Extract the (X, Y) coordinate from the center of the cell holding the provided text.  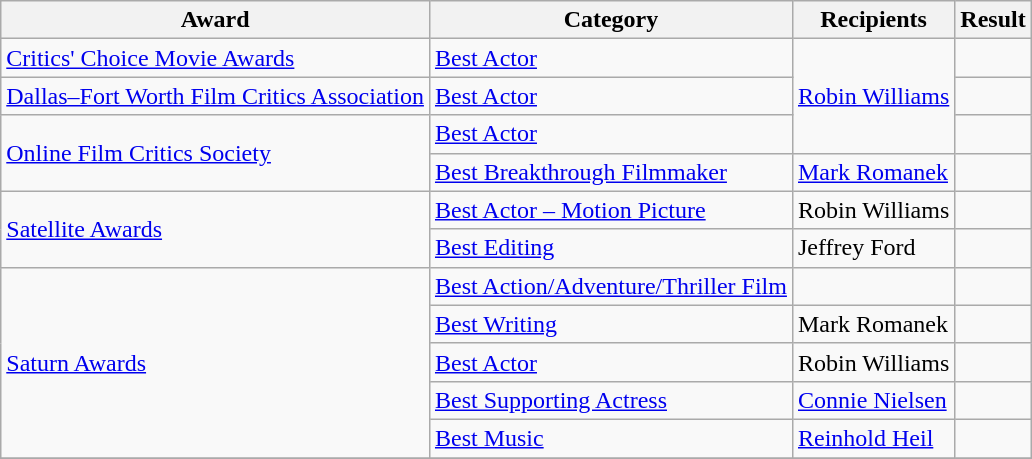
Saturn Awards (216, 362)
Recipients (873, 20)
Jeffrey Ford (873, 248)
Award (216, 20)
Dallas–Fort Worth Film Critics Association (216, 96)
Best Music (610, 438)
Connie Nielsen (873, 400)
Best Editing (610, 248)
Result (993, 20)
Reinhold Heil (873, 438)
Best Supporting Actress (610, 400)
Best Action/Adventure/Thriller Film (610, 286)
Category (610, 20)
Best Breakthrough Filmmaker (610, 172)
Critics' Choice Movie Awards (216, 58)
Online Film Critics Society (216, 153)
Best Actor – Motion Picture (610, 210)
Satellite Awards (216, 229)
Best Writing (610, 324)
